Identify which cell holds the provided text, then report its (x, y) central coordinate. 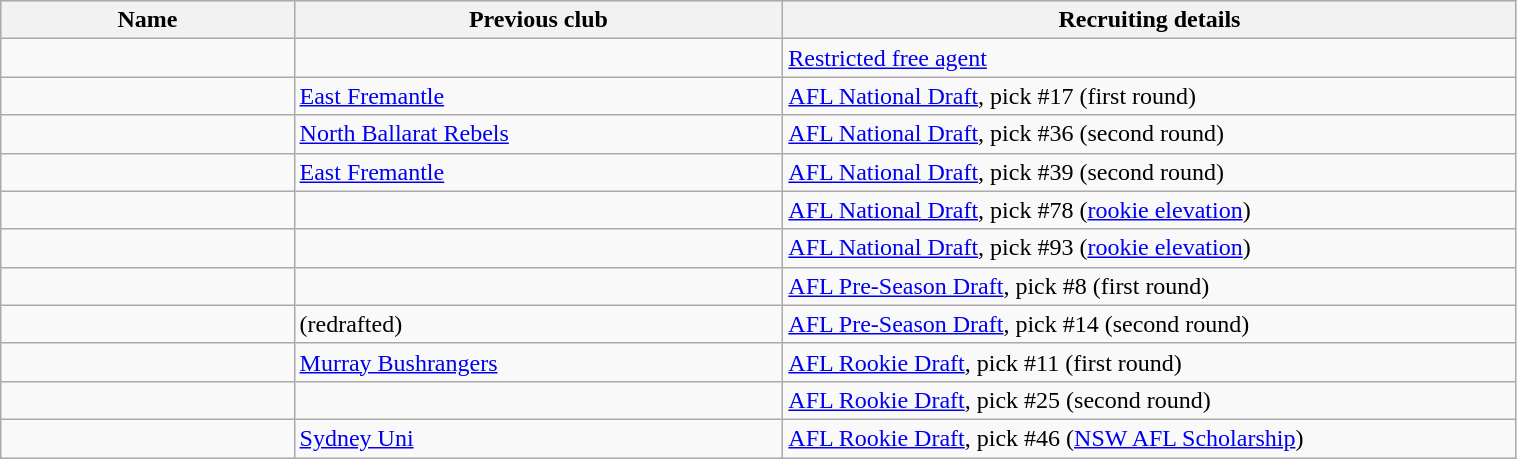
AFL Rookie Draft, pick #25 (second round) (1150, 400)
AFL National Draft, pick #78 (rookie elevation) (1150, 210)
AFL National Draft, pick #39 (second round) (1150, 172)
AFL National Draft, pick #17 (first round) (1150, 96)
AFL Rookie Draft, pick #11 (first round) (1150, 362)
AFL Rookie Draft, pick #46 (NSW AFL Scholarship) (1150, 438)
Recruiting details (1150, 20)
Previous club (538, 20)
AFL Pre-Season Draft, pick #14 (second round) (1150, 324)
Murray Bushrangers (538, 362)
AFL Pre-Season Draft, pick #8 (first round) (1150, 286)
Sydney Uni (538, 438)
AFL National Draft, pick #36 (second round) (1150, 134)
(redrafted) (538, 324)
AFL National Draft, pick #93 (rookie elevation) (1150, 248)
North Ballarat Rebels (538, 134)
Restricted free agent (1150, 58)
Name (148, 20)
